From the cell containing the given text, extract its center point as (x, y) coordinate. 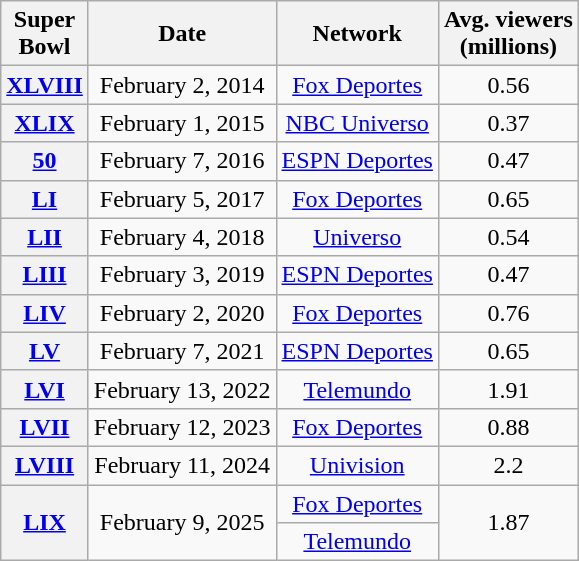
0.54 (508, 237)
LVIII (45, 465)
LI (45, 199)
LII (45, 237)
LIII (45, 275)
February 2, 2014 (182, 85)
LIV (45, 313)
SuperBowl (45, 34)
0.56 (508, 85)
February 7, 2016 (182, 161)
XLVIII (45, 85)
XLIX (45, 123)
February 1, 2015 (182, 123)
LIX (45, 522)
Avg. viewers(millions) (508, 34)
February 5, 2017 (182, 199)
LVII (45, 427)
Date (182, 34)
February 4, 2018 (182, 237)
February 2, 2020 (182, 313)
NBC Universo (357, 123)
0.88 (508, 427)
February 12, 2023 (182, 427)
1.91 (508, 389)
50 (45, 161)
February 9, 2025 (182, 522)
February 11, 2024 (182, 465)
1.87 (508, 522)
0.76 (508, 313)
Univision (357, 465)
Network (357, 34)
2.2 (508, 465)
LV (45, 351)
February 7, 2021 (182, 351)
0.37 (508, 123)
February 3, 2019 (182, 275)
LVI (45, 389)
February 13, 2022 (182, 389)
Universo (357, 237)
